Locate the cell with the specified text and output its (x, y) center coordinate. 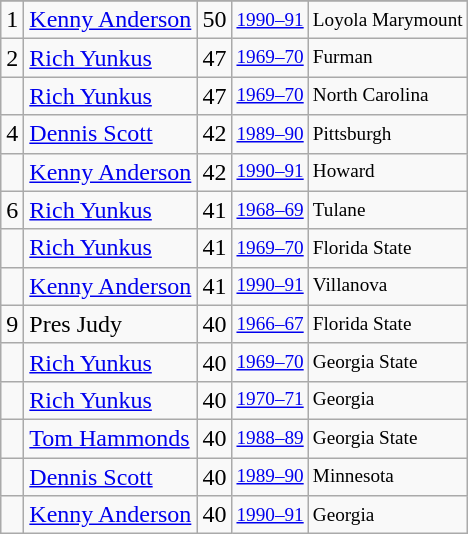
1966–67 (270, 324)
2 (12, 58)
6 (12, 210)
Pres Judy (110, 324)
Minnesota (388, 477)
1970–71 (270, 400)
1 (12, 20)
Loyola Marymount (388, 20)
Villanova (388, 286)
1968–69 (270, 210)
1988–89 (270, 438)
9 (12, 324)
Furman (388, 58)
4 (12, 134)
Pittsburgh (388, 134)
Tulane (388, 210)
Tom Hammonds (110, 438)
North Carolina (388, 96)
50 (214, 20)
Howard (388, 172)
